Determine the (x, y) coordinate at the center of the cell enclosing the given text.  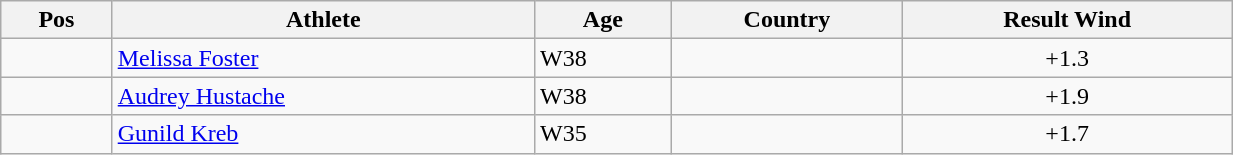
Melissa Foster (323, 58)
Athlete (323, 20)
+1.3 (1068, 58)
Audrey Hustache (323, 96)
Result Wind (1068, 20)
Age (604, 20)
Country (786, 20)
Gunild Kreb (323, 134)
Pos (56, 20)
+1.7 (1068, 134)
+1.9 (1068, 96)
W35 (604, 134)
